Pinpoint the cell where the given text exists, returning its [x, y] midpoint coordinate. 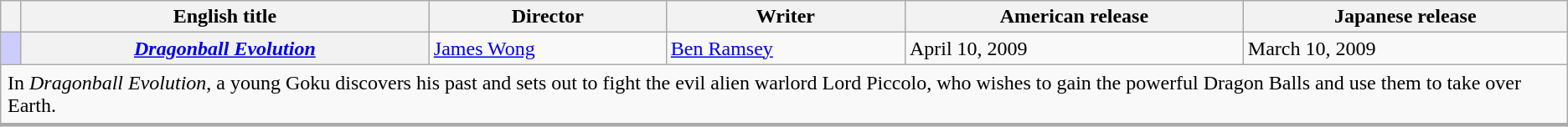
American release [1074, 17]
March 10, 2009 [1406, 48]
James Wong [548, 48]
April 10, 2009 [1074, 48]
Japanese release [1406, 17]
Ben Ramsey [786, 48]
Dragonball Evolution [224, 48]
Writer [786, 17]
Director [548, 17]
English title [224, 17]
